Detect which cell encompasses the target text, then output its (x, y) center coordinate. 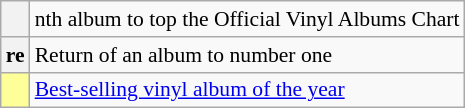
Return of an album to number one (248, 55)
re (16, 55)
Best-selling vinyl album of the year (248, 90)
nth album to top the Official Vinyl Albums Chart (248, 19)
